Capture the cell that displays the provided text and extract its [x, y] central coordinate. 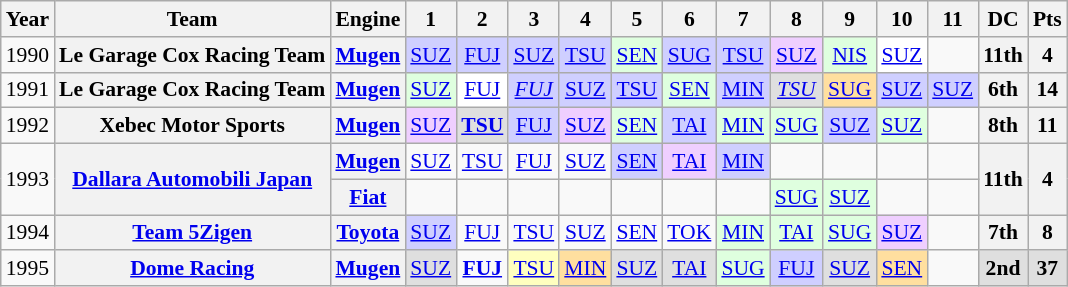
Xebec Motor Sports [192, 126]
Dallara Automobili Japan [192, 180]
Fiat [368, 197]
1994 [28, 233]
2 [482, 19]
7 [742, 19]
Team [192, 19]
6 [689, 19]
1991 [28, 90]
7th [1003, 233]
14 [1048, 90]
1 [430, 19]
NIS [850, 55]
1990 [28, 55]
Engine [368, 19]
1992 [28, 126]
37 [1048, 269]
9 [850, 19]
DC [1003, 19]
Pts [1048, 19]
Toyota [368, 233]
2nd [1003, 269]
TOK [689, 233]
1995 [28, 269]
Team 5Zigen [192, 233]
1993 [28, 180]
10 [902, 19]
Dome Racing [192, 269]
Year [28, 19]
5 [636, 19]
3 [534, 19]
8th [1003, 126]
6th [1003, 90]
